Locate the cell with the specified text and output its [X, Y] center coordinate. 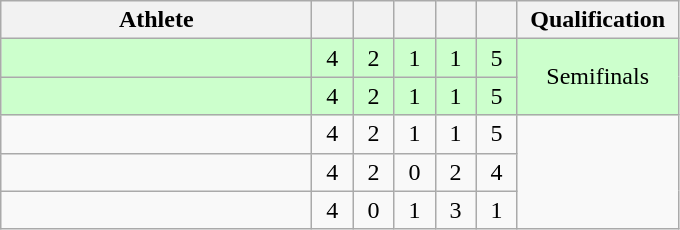
Semifinals [598, 77]
3 [456, 210]
Qualification [598, 20]
Athlete [156, 20]
